Search for the cell housing the specified text and yield its (x, y) center coordinate. 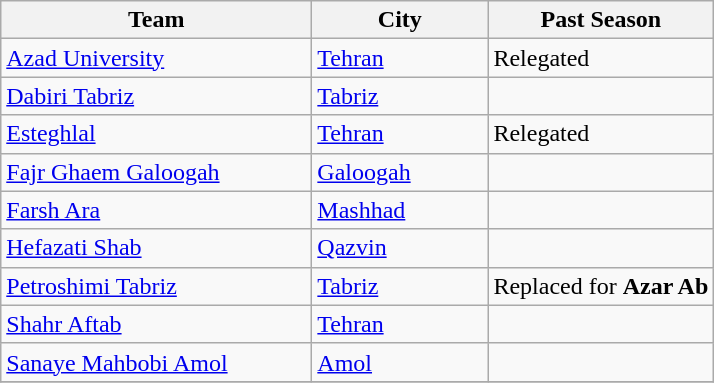
Petroshimi Tabriz (156, 286)
Past Season (601, 20)
Dabiri Tabriz (156, 96)
Fajr Ghaem Galoogah (156, 172)
Shahr Aftab (156, 324)
Esteghlal (156, 134)
Amol (400, 362)
Qazvin (400, 248)
Mashhad (400, 210)
Sanaye Mahbobi Amol (156, 362)
Replaced for Azar Ab (601, 286)
Galoogah (400, 172)
Farsh Ara (156, 210)
City (400, 20)
Team (156, 20)
Azad University (156, 58)
Hefazati Shab (156, 248)
